Return (x, y) of the center of cell containing provided text 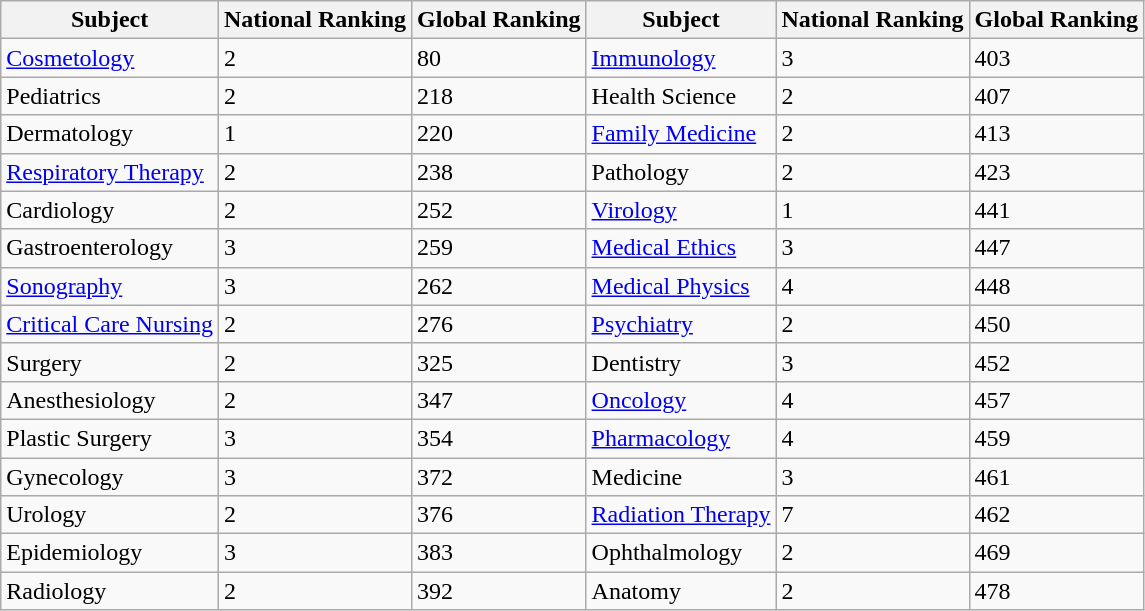
478 (1056, 591)
262 (499, 286)
423 (1056, 172)
Health Science (681, 96)
Pediatrics (110, 96)
372 (499, 477)
354 (499, 438)
Gynecology (110, 477)
Virology (681, 210)
Oncology (681, 400)
461 (1056, 477)
Medical Physics (681, 286)
413 (1056, 134)
Dentistry (681, 362)
Family Medicine (681, 134)
Psychiatry (681, 324)
403 (1056, 58)
459 (1056, 438)
238 (499, 172)
447 (1056, 248)
276 (499, 324)
Anesthesiology (110, 400)
Cardiology (110, 210)
383 (499, 553)
Sonography (110, 286)
252 (499, 210)
220 (499, 134)
Anatomy (681, 591)
392 (499, 591)
448 (1056, 286)
Immunology (681, 58)
Epidemiology (110, 553)
Medicine (681, 477)
Cosmetology (110, 58)
441 (1056, 210)
325 (499, 362)
452 (1056, 362)
457 (1056, 400)
Critical Care Nursing (110, 324)
259 (499, 248)
Medical Ethics (681, 248)
Respiratory Therapy (110, 172)
7 (872, 515)
Radiology (110, 591)
Pharmacology (681, 438)
Ophthalmology (681, 553)
407 (1056, 96)
Plastic Surgery (110, 438)
450 (1056, 324)
Dermatology (110, 134)
Radiation Therapy (681, 515)
347 (499, 400)
Gastroenterology (110, 248)
469 (1056, 553)
Surgery (110, 362)
376 (499, 515)
218 (499, 96)
Urology (110, 515)
80 (499, 58)
462 (1056, 515)
Pathology (681, 172)
